Capture the cell that displays the provided text and extract its [X, Y] central coordinate. 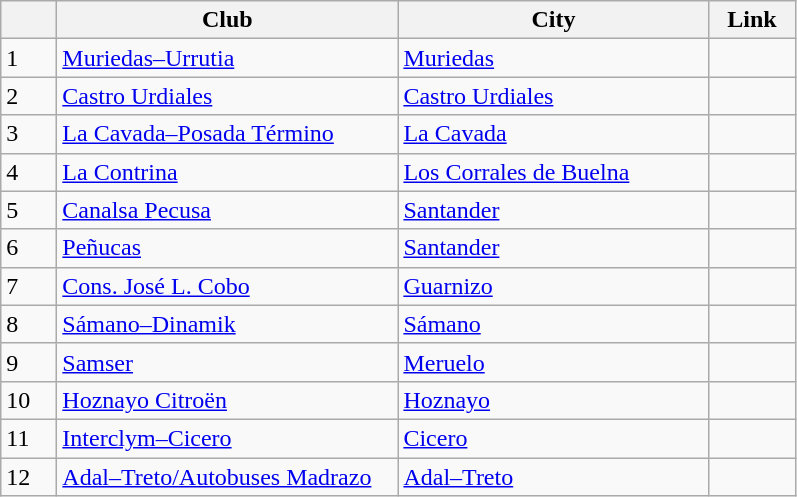
La Contrina [228, 172]
Adal–Treto/Autobuses Madrazo [228, 477]
City [554, 20]
12 [29, 477]
Cicero [554, 438]
Meruelo [554, 362]
7 [29, 286]
10 [29, 400]
Sámano–Dinamik [228, 324]
Hoznayo [554, 400]
Muriedas–Urrutia [228, 58]
4 [29, 172]
Adal–Treto [554, 477]
Peñucas [228, 248]
8 [29, 324]
Cons. José L. Cobo [228, 286]
3 [29, 134]
La Cavada–Posada Término [228, 134]
Guarnizo [554, 286]
Hoznayo Citroën [228, 400]
Los Corrales de Buelna [554, 172]
1 [29, 58]
5 [29, 210]
Interclym–Cicero [228, 438]
Samser [228, 362]
Club [228, 20]
Muriedas [554, 58]
6 [29, 248]
Canalsa Pecusa [228, 210]
11 [29, 438]
9 [29, 362]
2 [29, 96]
Link [752, 20]
Sámano [554, 324]
La Cavada [554, 134]
